Capture the cell that displays the provided text and extract its [X, Y] central coordinate. 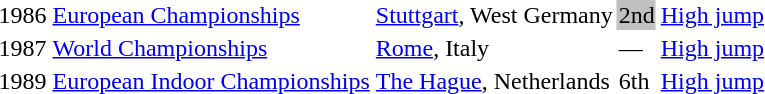
European Championships [211, 15]
— [636, 48]
Stuttgart, West Germany [494, 15]
2nd [636, 15]
Rome, Italy [494, 48]
World Championships [211, 48]
